Return (X, Y) of the center of cell containing provided text 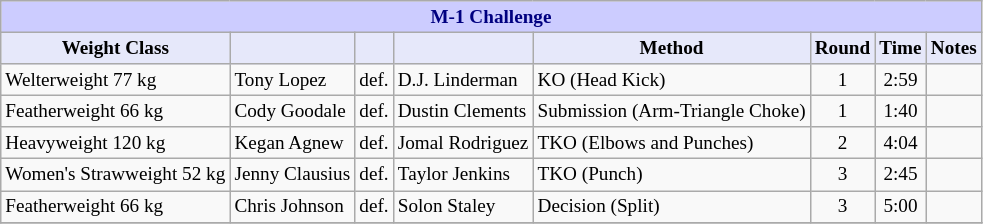
5:00 (900, 206)
2:59 (900, 80)
TKO (Punch) (672, 175)
KO (Head Kick) (672, 80)
Round (842, 48)
Heavyweight 120 kg (116, 143)
Submission (Arm-Triangle Choke) (672, 111)
Taylor Jenkins (463, 175)
Jenny Clausius (292, 175)
Cody Goodale (292, 111)
Women's Strawweight 52 kg (116, 175)
Welterweight 77 kg (116, 80)
2:45 (900, 175)
Tony Lopez (292, 80)
Method (672, 48)
Time (900, 48)
Jomal Rodriguez (463, 143)
Dustin Clements (463, 111)
D.J. Linderman (463, 80)
M-1 Challenge (491, 17)
Decision (Split) (672, 206)
4:04 (900, 143)
Notes (954, 48)
Chris Johnson (292, 206)
TKO (Elbows and Punches) (672, 143)
Weight Class (116, 48)
1:40 (900, 111)
Kegan Agnew (292, 143)
Solon Staley (463, 206)
2 (842, 143)
